Provide the (x, y) coordinate of the cell's center where the given text is located.  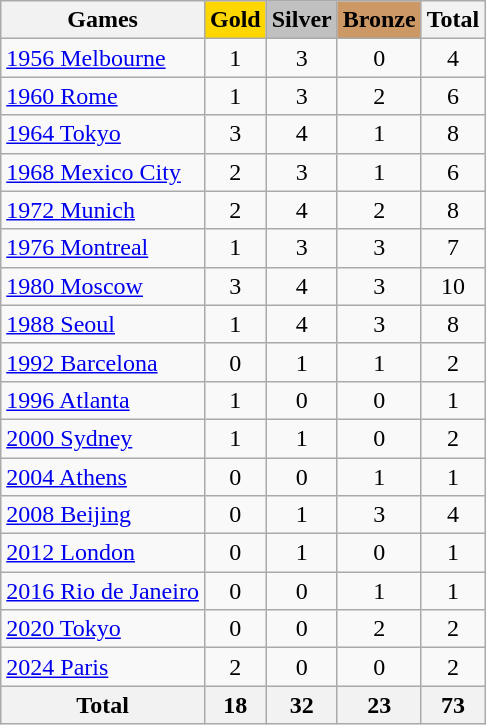
2020 Tokyo (103, 629)
7 (453, 248)
1992 Barcelona (103, 362)
2008 Beijing (103, 515)
2012 London (103, 553)
32 (302, 705)
1972 Munich (103, 210)
1956 Melbourne (103, 58)
Bronze (379, 20)
23 (379, 705)
1988 Seoul (103, 324)
1964 Tokyo (103, 134)
Silver (302, 20)
1968 Mexico City (103, 172)
Games (103, 20)
2004 Athens (103, 477)
1980 Moscow (103, 286)
73 (453, 705)
18 (235, 705)
2024 Paris (103, 667)
2000 Sydney (103, 438)
1996 Atlanta (103, 400)
1960 Rome (103, 96)
2016 Rio de Janeiro (103, 591)
Gold (235, 20)
10 (453, 286)
1976 Montreal (103, 248)
